Determine the (X, Y) coordinate at the center of the cell enclosing the given text.  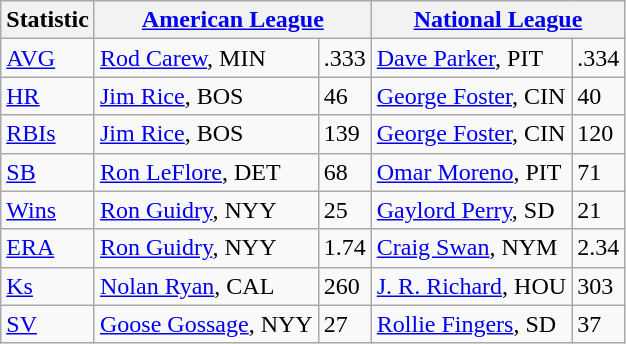
SB (48, 172)
SV (48, 324)
25 (344, 210)
.333 (344, 58)
40 (598, 96)
139 (344, 134)
.334 (598, 58)
21 (598, 210)
Dave Parker, PIT (471, 58)
American League (232, 20)
Statistic (48, 20)
HR (48, 96)
National League (498, 20)
Ks (48, 286)
AVG (48, 58)
37 (598, 324)
Gaylord Perry, SD (471, 210)
1.74 (344, 248)
Omar Moreno, PIT (471, 172)
68 (344, 172)
120 (598, 134)
71 (598, 172)
Nolan Ryan, CAL (206, 286)
ERA (48, 248)
RBIs (48, 134)
46 (344, 96)
Rollie Fingers, SD (471, 324)
Rod Carew, MIN (206, 58)
2.34 (598, 248)
303 (598, 286)
Craig Swan, NYM (471, 248)
27 (344, 324)
260 (344, 286)
Goose Gossage, NYY (206, 324)
Ron LeFlore, DET (206, 172)
Wins (48, 210)
J. R. Richard, HOU (471, 286)
